Search for the cell housing the specified text and yield its [x, y] center coordinate. 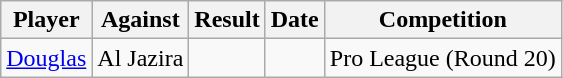
Al Jazira [140, 58]
Pro League (Round 20) [442, 58]
Competition [442, 20]
Result [227, 20]
Player [46, 20]
Against [140, 20]
Douglas [46, 58]
Date [294, 20]
